Detect which cell encompasses the target text, then output its (X, Y) center coordinate. 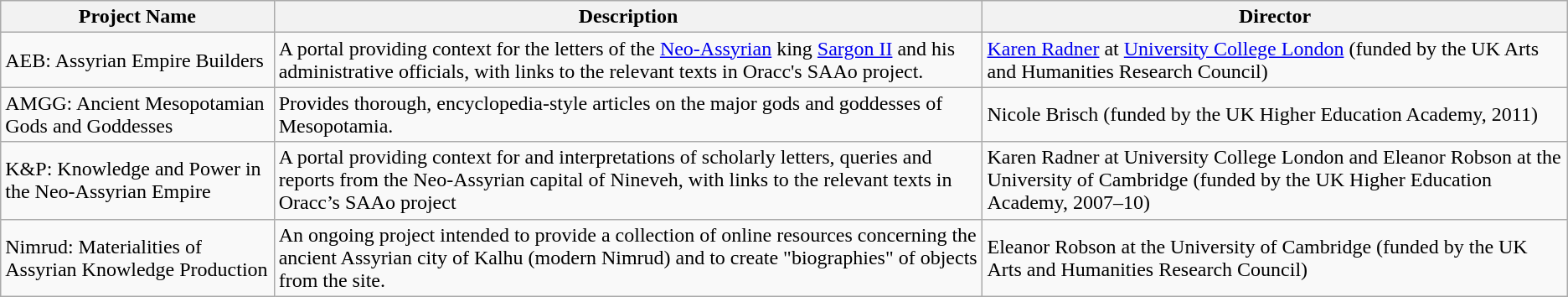
Nicole Brisch (funded by the UK Higher Education Academy, 2011) (1275, 114)
Karen Radner at University College London (funded by the UK Arts and Humanities Research Council) (1275, 60)
AEB: Assyrian Empire Builders (137, 60)
K&P: Knowledge and Power in the Neo-Assyrian Empire (137, 180)
Karen Radner at University College London and Eleanor Robson at the University of Cambridge (funded by the UK Higher Education Academy, 2007–10) (1275, 180)
Nimrud: Materialities of Assyrian Knowledge Production (137, 258)
Description (628, 17)
Project Name (137, 17)
AMGG: Ancient Mesopotamian Gods and Goddesses (137, 114)
Eleanor Robson at the University of Cambridge (funded by the UK Arts and Humanities Research Council) (1275, 258)
Provides thorough, encyclopedia-style articles on the major gods and goddesses of Mesopotamia. (628, 114)
Director (1275, 17)
